Return the [x, y] coordinate for the center point of the cell that contains the specified text.  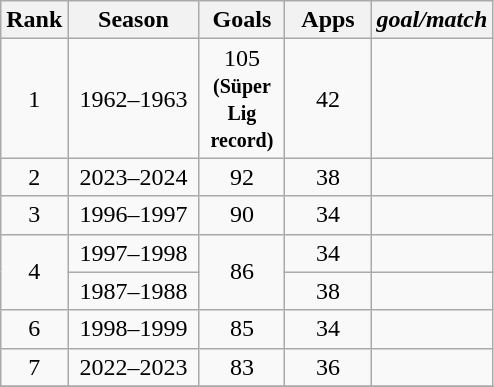
3 [34, 215]
1 [34, 98]
2023–2024 [134, 177]
83 [242, 367]
105 (Süper Lig record) [242, 98]
90 [242, 215]
1962–1963 [134, 98]
92 [242, 177]
36 [328, 367]
2 [34, 177]
1997–1998 [134, 253]
1998–1999 [134, 329]
86 [242, 272]
85 [242, 329]
6 [34, 329]
Apps [328, 20]
Goals [242, 20]
42 [328, 98]
Rank [34, 20]
2022–2023 [134, 367]
1987–1988 [134, 291]
Season [134, 20]
4 [34, 272]
1996–1997 [134, 215]
7 [34, 367]
goal/match [432, 20]
